Find where the given text appears and provide that cell's center as [x, y] coordinate. 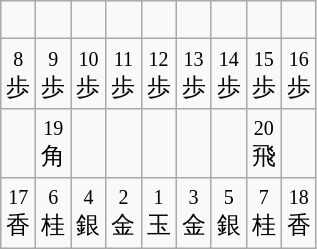
9歩 [54, 74]
10歩 [88, 74]
16歩 [298, 74]
20飛 [264, 143]
4銀 [88, 213]
13歩 [194, 74]
12歩 [158, 74]
1玉 [158, 213]
14歩 [228, 74]
3金 [194, 213]
6桂 [54, 213]
11歩 [124, 74]
7桂 [264, 213]
2金 [124, 213]
8歩 [18, 74]
17香 [18, 213]
5銀 [228, 213]
18香 [298, 213]
19角 [54, 143]
15歩 [264, 74]
